From the cell containing the given text, extract its center point as [x, y] coordinate. 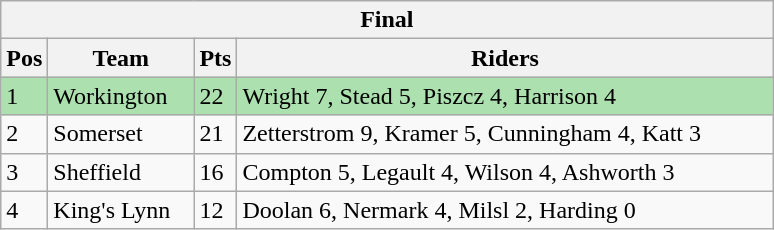
Workington [121, 96]
1 [24, 96]
Wright 7, Stead 5, Piszcz 4, Harrison 4 [505, 96]
12 [216, 210]
Sheffield [121, 172]
Zetterstrom 9, Kramer 5, Cunningham 4, Katt 3 [505, 134]
2 [24, 134]
21 [216, 134]
Somerset [121, 134]
22 [216, 96]
Doolan 6, Nermark 4, Milsl 2, Harding 0 [505, 210]
3 [24, 172]
Pts [216, 58]
16 [216, 172]
Final [387, 20]
Pos [24, 58]
Team [121, 58]
4 [24, 210]
Compton 5, Legault 4, Wilson 4, Ashworth 3 [505, 172]
Riders [505, 58]
King's Lynn [121, 210]
